Scan for the cell matching the given text and deliver its [X, Y] coordinate at center. 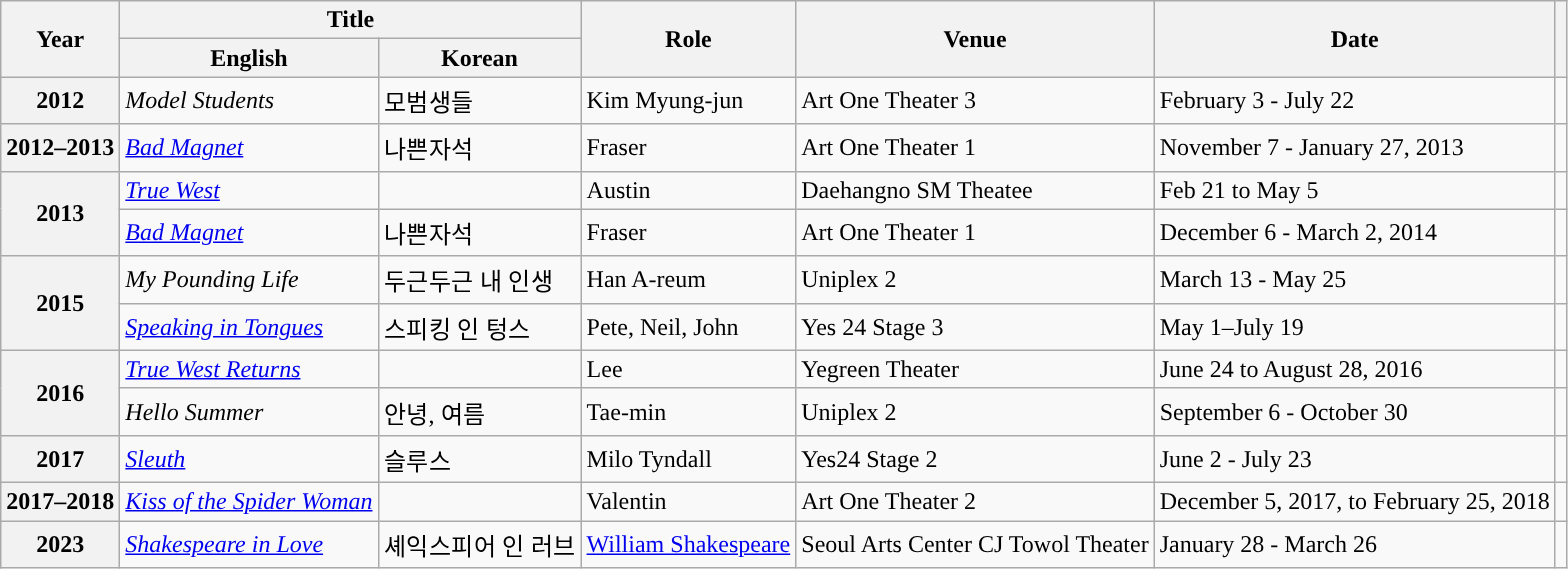
Tae-min [688, 412]
2023 [60, 544]
May 1–July 19 [1354, 326]
Yegreen Theater [975, 369]
December 6 - March 2, 2014 [1354, 232]
My Pounding Life [249, 280]
Milo Tyndall [688, 458]
William Shakespeare [688, 544]
Speaking in Tongues [249, 326]
Lee [688, 369]
Shakespeare in Love [249, 544]
Art One Theater 2 [975, 501]
February 3 - July 22 [1354, 100]
2012–2013 [60, 148]
두근두근 내 인생 [480, 280]
True West Returns [249, 369]
2012 [60, 100]
2016 [60, 392]
Role [688, 39]
September 6 - October 30 [1354, 412]
January 28 - March 26 [1354, 544]
셰익스피어 인 러브 [480, 544]
Yes 24 Stage 3 [975, 326]
June 2 - July 23 [1354, 458]
November 7 - January 27, 2013 [1354, 148]
English [249, 58]
스피킹 인 텅스 [480, 326]
2015 [60, 303]
December 5, 2017, to February 25, 2018 [1354, 501]
Model Students [249, 100]
Seoul Arts Center CJ Towol Theater [975, 544]
안녕, 여름 [480, 412]
Austin [688, 190]
Valentin [688, 501]
March 13 - May 25 [1354, 280]
Title [350, 20]
2017 [60, 458]
Date [1354, 39]
Year [60, 39]
모범생들 [480, 100]
Daehangno SM Theatee [975, 190]
Hello Summer [249, 412]
Feb 21 to May 5 [1354, 190]
슬루스 [480, 458]
2017–2018 [60, 501]
Sleuth [249, 458]
Yes24 Stage 2 [975, 458]
Kiss of the Spider Woman [249, 501]
Venue [975, 39]
Korean [480, 58]
Pete, Neil, John [688, 326]
Kim Myung-jun [688, 100]
June 24 to August 28, 2016 [1354, 369]
True West [249, 190]
2013 [60, 214]
Han A-reum [688, 280]
Art One Theater 3 [975, 100]
